Detect which cell encompasses the target text, then output its (X, Y) center coordinate. 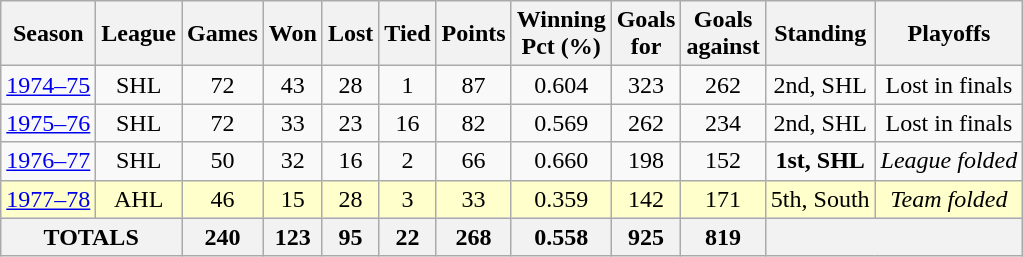
League folded (949, 161)
Tied (408, 34)
46 (223, 199)
WinningPct (%) (561, 34)
0.558 (561, 237)
1 (408, 85)
198 (646, 161)
1976–77 (48, 161)
22 (408, 237)
15 (292, 199)
925 (646, 237)
0.359 (561, 199)
171 (723, 199)
66 (474, 161)
95 (350, 237)
1974–75 (48, 85)
Team folded (949, 199)
323 (646, 85)
240 (223, 237)
Goalsfor (646, 34)
1st, SHL (820, 161)
0.569 (561, 123)
Won (292, 34)
TOTALS (92, 237)
Standing (820, 34)
819 (723, 237)
5th, South (820, 199)
32 (292, 161)
234 (723, 123)
142 (646, 199)
152 (723, 161)
1975–76 (48, 123)
87 (474, 85)
Points (474, 34)
Lost (350, 34)
23 (350, 123)
AHL (139, 199)
82 (474, 123)
Goalsagainst (723, 34)
123 (292, 237)
0.604 (561, 85)
Games (223, 34)
League (139, 34)
Playoffs (949, 34)
1977–78 (48, 199)
43 (292, 85)
2 (408, 161)
268 (474, 237)
3 (408, 199)
50 (223, 161)
Season (48, 34)
0.660 (561, 161)
